Locate the cell with the specified text and output its (X, Y) center coordinate. 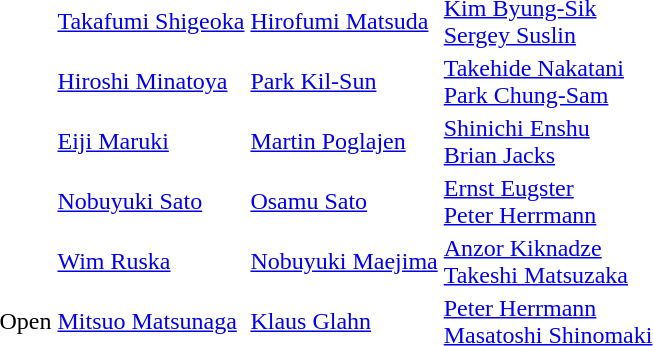
Park Kil-Sun (344, 82)
Eiji Maruki (151, 142)
Hiroshi Minatoya (151, 82)
Osamu Sato (344, 202)
Nobuyuki Sato (151, 202)
Wim Ruska (151, 262)
Nobuyuki Maejima (344, 262)
Martin Poglajen (344, 142)
